For the text-containing cell, return its midpoint in [X, Y] coordinate format. 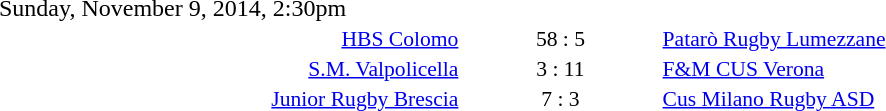
3 : 11 [560, 68]
58 : 5 [560, 38]
